Return (x, y) of the center of cell containing provided text 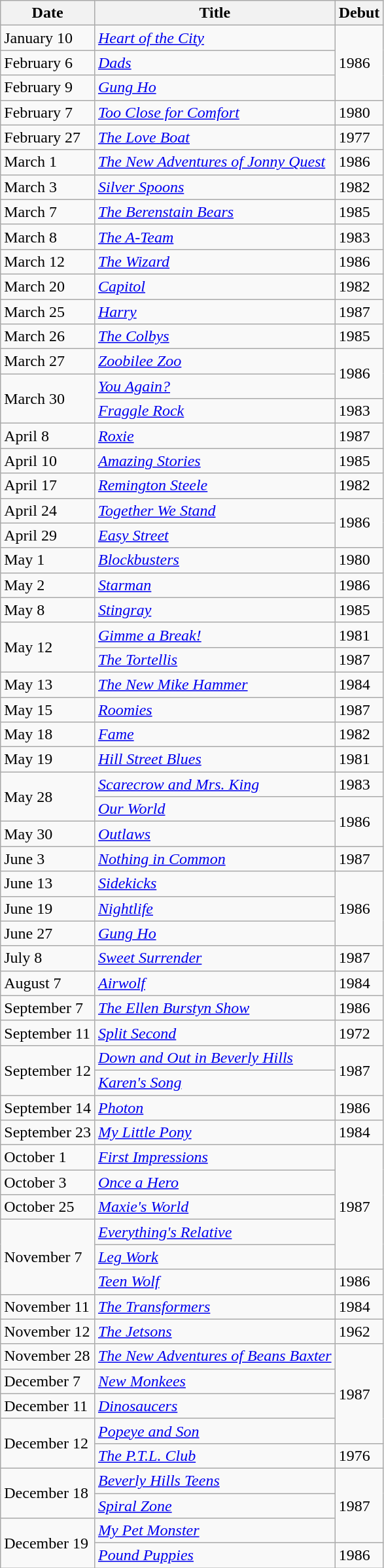
Airwolf (215, 983)
My Pet Monster (215, 1531)
Once a Hero (215, 1182)
May 18 (48, 735)
The New Adventures of Jonny Quest (215, 162)
October 3 (48, 1182)
Silver Spoons (215, 187)
Pound Puppies (215, 1556)
Popeye and Son (215, 1431)
July 8 (48, 958)
Outlaws (215, 834)
May 28 (48, 797)
Dinosaucers (215, 1406)
December 18 (48, 1493)
Debut (359, 13)
The A-Team (215, 237)
June 3 (48, 859)
Spiral Zone (215, 1505)
January 10 (48, 38)
Amazing Stories (215, 461)
June 13 (48, 884)
Fraggle Rock (215, 411)
Sidekicks (215, 884)
April 17 (48, 486)
March 1 (48, 162)
April 24 (48, 510)
The Love Boat (215, 137)
Stingray (215, 610)
The Jetsons (215, 1331)
June 19 (48, 909)
February 7 (48, 112)
1972 (359, 1033)
Beverly Hills Teens (215, 1480)
The Ellen Burstyn Show (215, 1008)
February 27 (48, 137)
Dads (215, 63)
September 12 (48, 1070)
September 11 (48, 1033)
March 27 (48, 361)
May 2 (48, 585)
1976 (359, 1456)
October 25 (48, 1207)
August 7 (48, 983)
The Tortellis (215, 659)
December 11 (48, 1406)
You Again? (215, 386)
Hill Street Blues (215, 759)
The New Adventures of Beans Baxter (215, 1356)
March 3 (48, 187)
December 12 (48, 1443)
November 12 (48, 1331)
Leg Work (215, 1257)
Roxie (215, 436)
Nightlife (215, 909)
Capitol (215, 286)
Heart of the City (215, 38)
March 30 (48, 399)
May 8 (48, 610)
1962 (359, 1331)
May 30 (48, 834)
March 8 (48, 237)
Blockbusters (215, 560)
The Colbys (215, 337)
May 15 (48, 709)
Starman (215, 585)
October 1 (48, 1158)
November 28 (48, 1356)
The P.T.L. Club (215, 1456)
November 11 (48, 1307)
Everything's Relative (215, 1232)
Date (48, 13)
December 19 (48, 1543)
Title (215, 13)
First Impressions (215, 1158)
Maxie's World (215, 1207)
Roomies (215, 709)
My Little Pony (215, 1133)
Sweet Surrender (215, 958)
Karen's Song (215, 1082)
April 10 (48, 461)
The New Mike Hammer (215, 684)
May 19 (48, 759)
May 12 (48, 647)
Remington Steele (215, 486)
June 27 (48, 933)
September 14 (48, 1108)
Too Close for Comfort (215, 112)
February 9 (48, 88)
March 20 (48, 286)
February 6 (48, 63)
May 13 (48, 684)
Harry (215, 312)
March 26 (48, 337)
April 29 (48, 535)
March 7 (48, 212)
Gimme a Break! (215, 635)
The Berenstain Bears (215, 212)
March 12 (48, 261)
Teen Wolf (215, 1282)
New Monkees (215, 1381)
December 7 (48, 1381)
Zoobilee Zoo (215, 361)
Easy Street (215, 535)
1977 (359, 137)
April 8 (48, 436)
Nothing in Common (215, 859)
Our World (215, 809)
Together We Stand (215, 510)
The Wizard (215, 261)
March 25 (48, 312)
May 1 (48, 560)
September 23 (48, 1133)
September 7 (48, 1008)
Split Second (215, 1033)
Photon (215, 1108)
November 7 (48, 1257)
The Transformers (215, 1307)
Down and Out in Beverly Hills (215, 1058)
Scarecrow and Mrs. King (215, 784)
Fame (215, 735)
